Identify which cell holds the provided text, then report its [x, y] central coordinate. 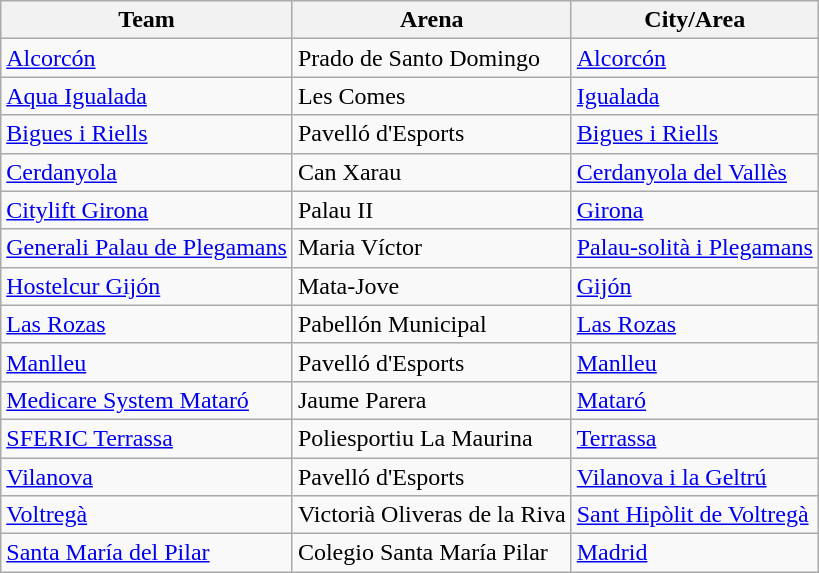
Palau II [432, 210]
Madrid [694, 553]
Girona [694, 210]
SFERIC Terrassa [147, 438]
Team [147, 20]
Generali Palau de Plegamans [147, 248]
Citylift Girona [147, 210]
Les Comes [432, 96]
Arena [432, 20]
Prado de Santo Domingo [432, 58]
Can Xarau [432, 172]
Voltregà [147, 515]
Cerdanyola [147, 172]
Mataró [694, 400]
Aqua Igualada [147, 96]
Jaume Parera [432, 400]
Maria Víctor [432, 248]
Mata-Jove [432, 286]
Gijón [694, 286]
Hostelcur Gijón [147, 286]
Sant Hipòlit de Voltregà [694, 515]
Santa María del Pilar [147, 553]
Medicare System Mataró [147, 400]
Igualada [694, 96]
Colegio Santa María Pilar [432, 553]
City/Area [694, 20]
Cerdanyola del Vallès [694, 172]
Terrassa [694, 438]
Vilanova i la Geltrú [694, 477]
Pabellón Municipal [432, 324]
Palau-solità i Plegamans [694, 248]
Vilanova [147, 477]
Poliesportiu La Maurina [432, 438]
Victorià Oliveras de la Riva [432, 515]
